Determine the [X, Y] coordinate at the center of the cell enclosing the given text.  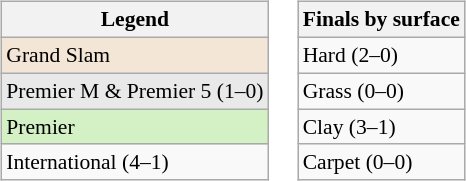
Grass (0–0) [382, 91]
Grand Slam [134, 55]
Clay (3–1) [382, 127]
International (4–1) [134, 162]
Premier M & Premier 5 (1–0) [134, 91]
Carpet (0–0) [382, 162]
Legend [134, 20]
Finals by surface [382, 20]
Premier [134, 127]
Hard (2–0) [382, 55]
